Provide the (x, y) coordinate of the cell's center where the given text is located.  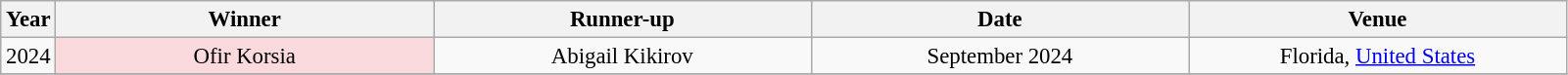
September 2024 (1000, 56)
Ofir Korsia (245, 56)
Runner-up (622, 19)
2024 (28, 56)
Date (1000, 19)
Year (28, 19)
Florida, United States (1378, 56)
Abigail Kikirov (622, 56)
Venue (1378, 19)
Winner (245, 19)
